Scan for the cell matching the given text and deliver its [x, y] coordinate at center. 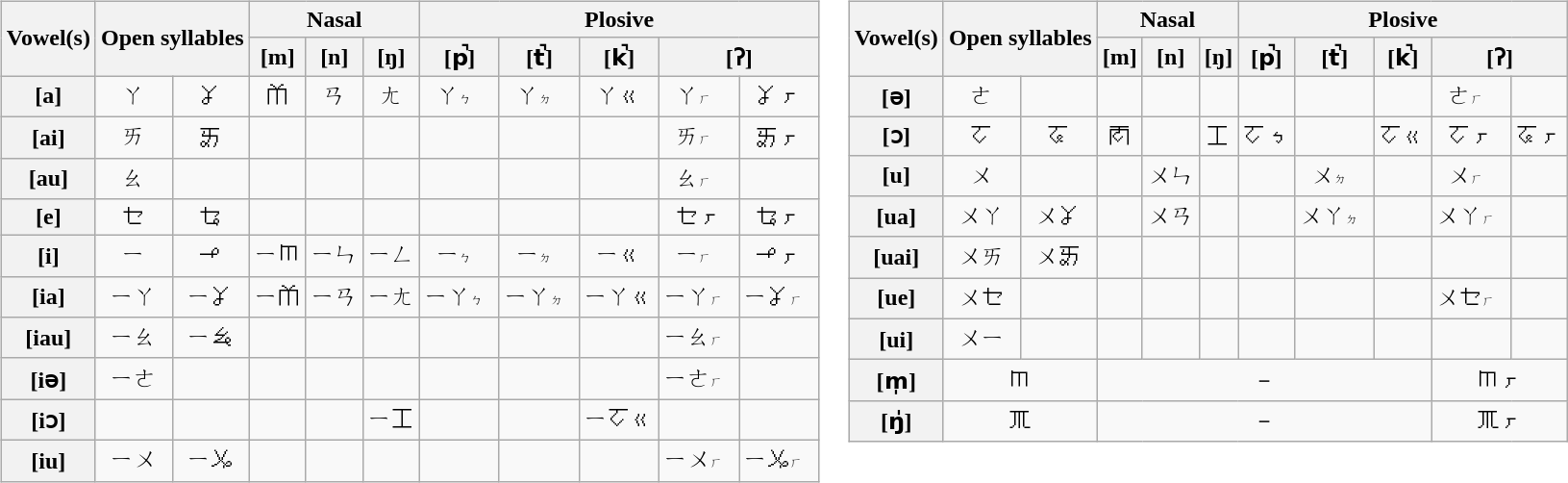
ㄧㆻ [619, 256]
ㄨㄣ [1171, 175]
[ue] [896, 298]
ㆮ [211, 137]
[ə] [896, 96]
ㆥ [211, 217]
ㄨㆤ [982, 298]
ㄧㄨ [134, 460]
ㄧㄥ [390, 256]
ㄧㆫ [211, 460]
ㄧㆴ [460, 256]
[ai] [48, 137]
ㄜㆷ [1471, 96]
ㆮㆷ [779, 137]
ㄤ [390, 96]
[e] [48, 217]
ㄧㆷ [700, 256]
ㄜ [982, 96]
ㄧ [134, 256]
[iɔ] [48, 419]
ㄧㄚㆵ [538, 296]
ㄧㄣ [335, 256]
ㄢ [335, 96]
ㄧㄜ [134, 379]
[i] [48, 256]
ㄧㆲ [390, 419]
ㄧㆫㆷ [779, 460]
ㆬ [1020, 381]
[ŋ̍] [896, 421]
ㄧㆬ [277, 256]
ㆭ [1020, 421]
ㆥㆷ [779, 217]
[ui] [896, 339]
ㄚㆻ [619, 96]
ㄨㆷ [1471, 175]
ㄠㆷ [700, 179]
ㆪ [211, 256]
ㆰ [277, 96]
ㆦㆴ [1267, 136]
ㄧㄠㆷ [700, 339]
ㆩㆷ [779, 96]
[iə] [48, 379]
ㄞㆷ [700, 137]
ㄨㄧ [982, 339]
[ɔ] [896, 136]
[iau] [48, 339]
ㆤㆷ [700, 217]
ㄠ [134, 179]
ㆲ [1218, 136]
ㄧㄤ [390, 296]
ㄧㄢ [335, 296]
[ua] [896, 217]
ㄨㆮ [1058, 258]
ㆧ [1058, 136]
[iu] [48, 460]
ㄧㄨㆷ [700, 460]
ㆦㆷ [1471, 136]
ㄨㄚㆵ [1334, 217]
ㄧㆰ [277, 296]
ㄨㆵ [1334, 175]
ㄧㆵ [538, 256]
ㆤ [134, 217]
ㄧㆯ [211, 339]
ㆧㆷ [1540, 136]
[m̩] [896, 381]
[au] [48, 179]
ㄧㄚㆻ [619, 296]
ㄚㆵ [538, 96]
ㄨㄞ [982, 258]
ㆬㆷ [1500, 381]
ㄧㆩ [211, 296]
ㄧㄚ [134, 296]
ㆱ [1119, 136]
ㄨㆤㆷ [1471, 298]
ㄧㆩㆷ [779, 296]
ㄨ [982, 175]
ㄨㄚㆷ [1471, 217]
ㆪㆷ [779, 256]
ㄚㆷ [700, 96]
ㆦ [982, 136]
ㄧㄚㆷ [700, 296]
ㄧㆦㆻ [619, 419]
ㄨㄢ [1171, 217]
ㄚㆴ [460, 96]
ㄞ [134, 137]
[a] [48, 96]
ㄚ [134, 96]
[ia] [48, 296]
[u] [896, 175]
ㄨㄚ [982, 217]
[uai] [896, 258]
ㄧㄠ [134, 339]
ㆩ [211, 96]
ㆭㆷ [1500, 421]
ㄧㄜㆷ [700, 379]
ㆦㆻ [1404, 136]
ㄧㄚㆴ [460, 296]
ㄨㆩ [1058, 217]
